Identify which cell holds the provided text, then report its (x, y) central coordinate. 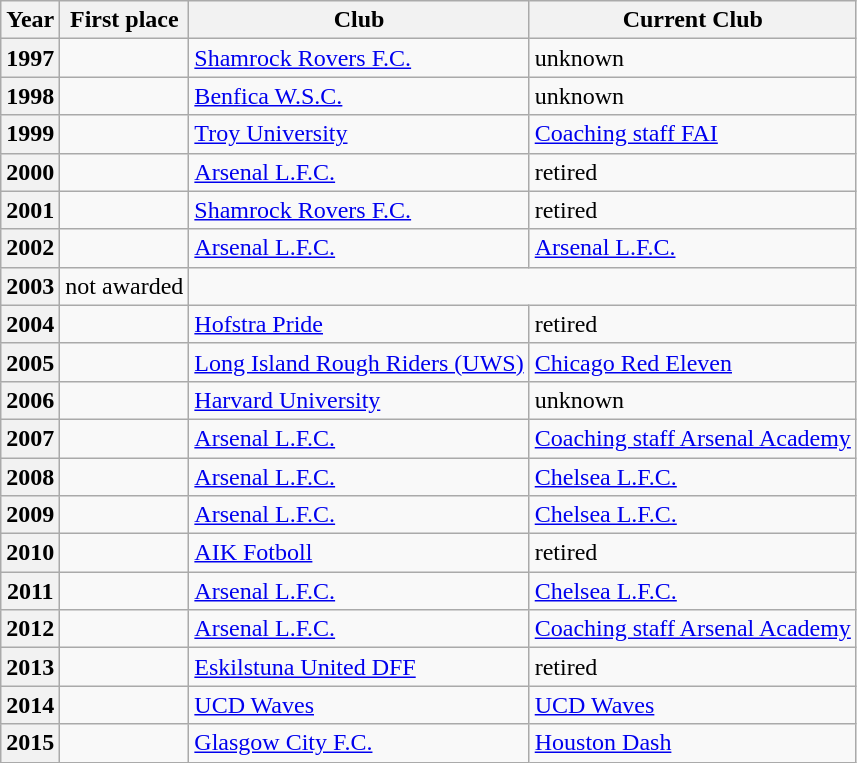
2004 (30, 324)
Glasgow City F.C. (359, 743)
Houston Dash (692, 743)
Eskilstuna United DFF (359, 667)
Harvard University (359, 400)
Coaching staff FAI (692, 134)
Benfica W.S.C. (359, 96)
Troy University (359, 134)
1997 (30, 58)
2005 (30, 362)
Year (30, 20)
Hofstra Pride (359, 324)
Club (359, 20)
2001 (30, 210)
AIK Fotboll (359, 553)
First place (124, 20)
2014 (30, 705)
Chicago Red Eleven (692, 362)
2011 (30, 591)
1999 (30, 134)
2015 (30, 743)
2002 (30, 248)
2010 (30, 553)
Long Island Rough Riders (UWS) (359, 362)
2009 (30, 515)
2003 (30, 286)
2013 (30, 667)
Current Club (692, 20)
2000 (30, 172)
2012 (30, 629)
2006 (30, 400)
not awarded (124, 286)
1998 (30, 96)
2008 (30, 477)
2007 (30, 438)
